Search for the cell housing the specified text and yield its [x, y] center coordinate. 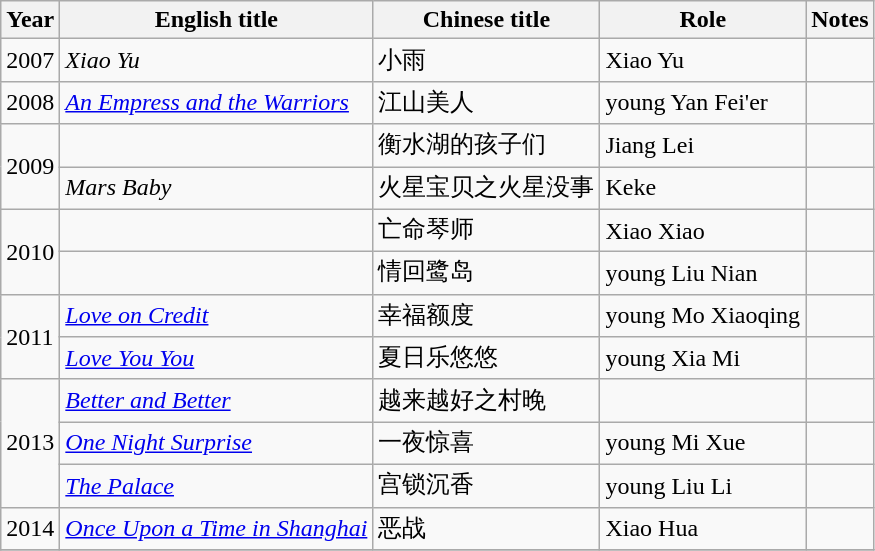
亡命琴师 [486, 230]
小雨 [486, 60]
2007 [30, 60]
2008 [30, 102]
2014 [30, 528]
2011 [30, 336]
young Yan Fei'er [703, 102]
Xiao Xiao [703, 230]
English title [216, 20]
The Palace [216, 486]
越来越好之村晚 [486, 400]
夏日乐悠悠 [486, 358]
young Liu Li [703, 486]
Year [30, 20]
Love on Credit [216, 316]
Role [703, 20]
young Mo Xiaoqing [703, 316]
2013 [30, 443]
Notes [840, 20]
young Xia Mi [703, 358]
情回鹭岛 [486, 274]
Xiao Hua [703, 528]
火星宝贝之火星没事 [486, 188]
An Empress and the Warriors [216, 102]
衡水湖的孩子们 [486, 146]
江山美人 [486, 102]
Love You You [216, 358]
Once Upon a Time in Shanghai [216, 528]
young Mi Xue [703, 444]
宫锁沉香 [486, 486]
Chinese title [486, 20]
young Liu Nian [703, 274]
Mars Baby [216, 188]
一夜惊喜 [486, 444]
Keke [703, 188]
幸福额度 [486, 316]
恶战 [486, 528]
2010 [30, 252]
One Night Surprise [216, 444]
Jiang Lei [703, 146]
2009 [30, 166]
Better and Better [216, 400]
